For the text-containing cell, return its midpoint in [X, Y] coordinate format. 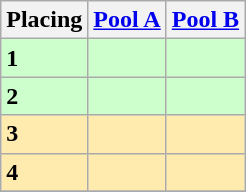
Placing [44, 20]
Pool A [127, 20]
2 [44, 96]
4 [44, 172]
1 [44, 58]
3 [44, 134]
Pool B [205, 20]
